Determine the [X, Y] coordinate at the center of the cell enclosing the given text.  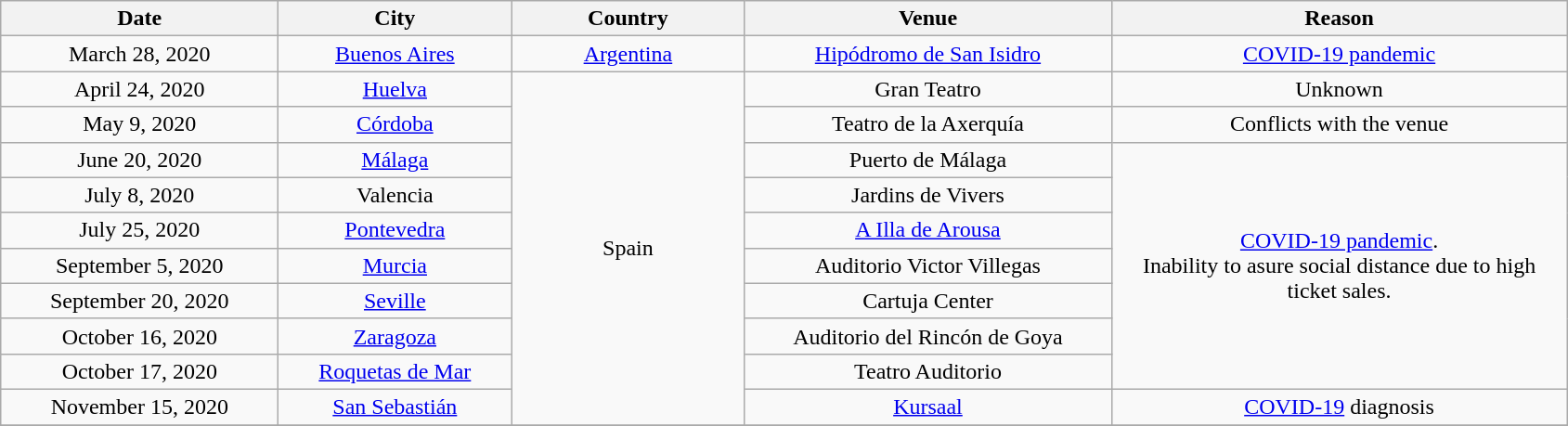
Auditorio del Rincón de Goya [928, 336]
City [395, 19]
Teatro Auditorio [928, 371]
Pontevedra [395, 230]
Jardins de Vivers [928, 195]
Zaragoza [395, 336]
Hipódromo de San Isidro [928, 54]
March 28, 2020 [139, 54]
COVID-19 diagnosis [1339, 407]
Huelva [395, 89]
Murcia [395, 265]
October 17, 2020 [139, 371]
Argentina [628, 54]
Conflicts with the venue [1339, 124]
Seville [395, 301]
Date [139, 19]
Gran Teatro [928, 89]
July 25, 2020 [139, 230]
May 9, 2020 [139, 124]
September 5, 2020 [139, 265]
Buenos Aires [395, 54]
COVID-19 pandemic [1339, 54]
COVID-19 pandemic.Inability to asure social distance due to high ticket sales. [1339, 265]
Cartuja Center [928, 301]
Unknown [1339, 89]
Valencia [395, 195]
April 24, 2020 [139, 89]
July 8, 2020 [139, 195]
November 15, 2020 [139, 407]
Teatro de la Axerquía [928, 124]
October 16, 2020 [139, 336]
Córdoba [395, 124]
Auditorio Victor Villegas [928, 265]
Roquetas de Mar [395, 371]
Venue [928, 19]
June 20, 2020 [139, 160]
Kursaal [928, 407]
Málaga [395, 160]
Spain [628, 249]
San Sebastián [395, 407]
Country [628, 19]
September 20, 2020 [139, 301]
A Illa de Arousa [928, 230]
Reason [1339, 19]
Puerto de Málaga [928, 160]
